Capture the cell that displays the provided text and extract its [X, Y] central coordinate. 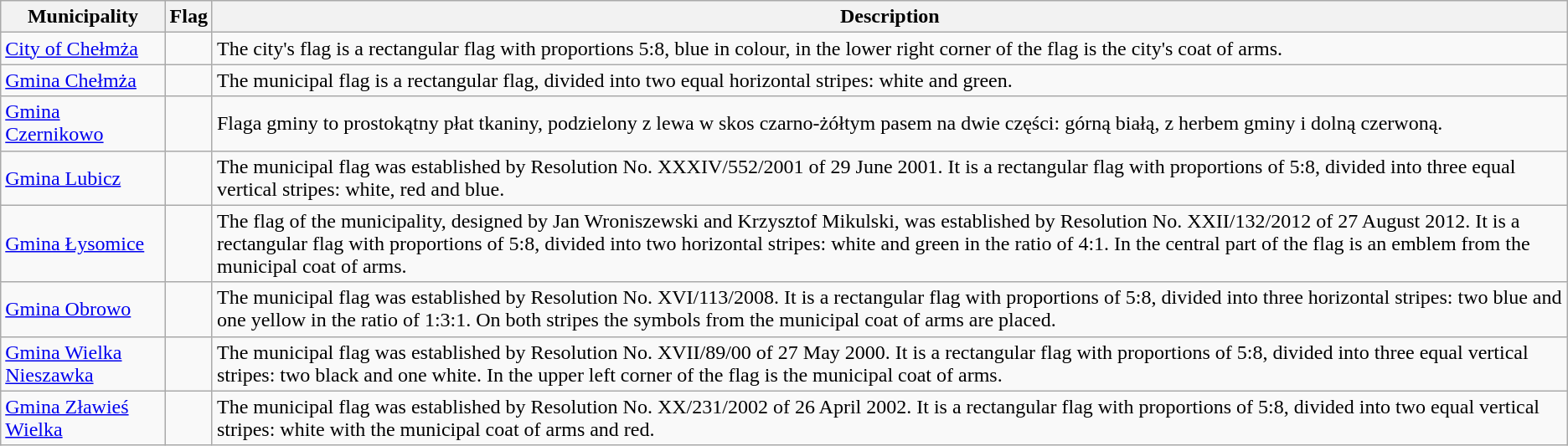
Flag [188, 17]
The municipal flag is a rectangular flag, divided into two equal horizontal stripes: white and green. [890, 80]
City of Chełmża [83, 49]
Gmina Czernikowo [83, 124]
Municipality [83, 17]
Gmina Zławieś Wielka [83, 418]
Gmina Lubicz [83, 177]
Gmina Wielka Nieszawka [83, 363]
Description [890, 17]
Gmina Łysomice [83, 244]
Gmina Obrowo [83, 310]
Gmina Chełmża [83, 80]
The city's flag is a rectangular flag with proportions 5:8, blue in colour, in the lower right corner of the flag is the city's coat of arms. [890, 49]
Flaga gminy to prostokątny płat tkaniny, podzielony z lewa w skos czarno-żółtym pasem na dwie części: górną białą, z herbem gminy i dolną czerwoną. [890, 124]
